Extract the [X, Y] coordinate from the center of the cell holding the provided text.  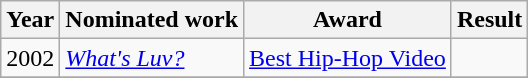
Best Hip-Hop Video [348, 58]
Year [30, 20]
What's Luv? [152, 58]
Nominated work [152, 20]
Result [489, 20]
2002 [30, 58]
Award [348, 20]
